Extract the [X, Y] coordinate from the center of the cell holding the provided text.  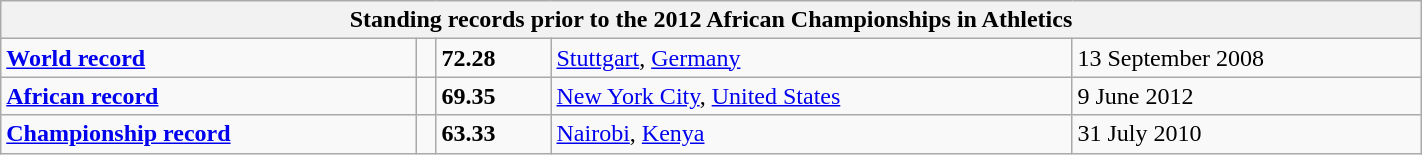
Championship record [209, 134]
69.35 [494, 96]
63.33 [494, 134]
African record [209, 96]
New York City, United States [812, 96]
13 September 2008 [1246, 58]
Standing records prior to the 2012 African Championships in Athletics [711, 20]
72.28 [494, 58]
9 June 2012 [1246, 96]
World record [209, 58]
Nairobi, Kenya [812, 134]
Stuttgart, Germany [812, 58]
31 July 2010 [1246, 134]
